Locate the cell with the specified text and output its [x, y] center coordinate. 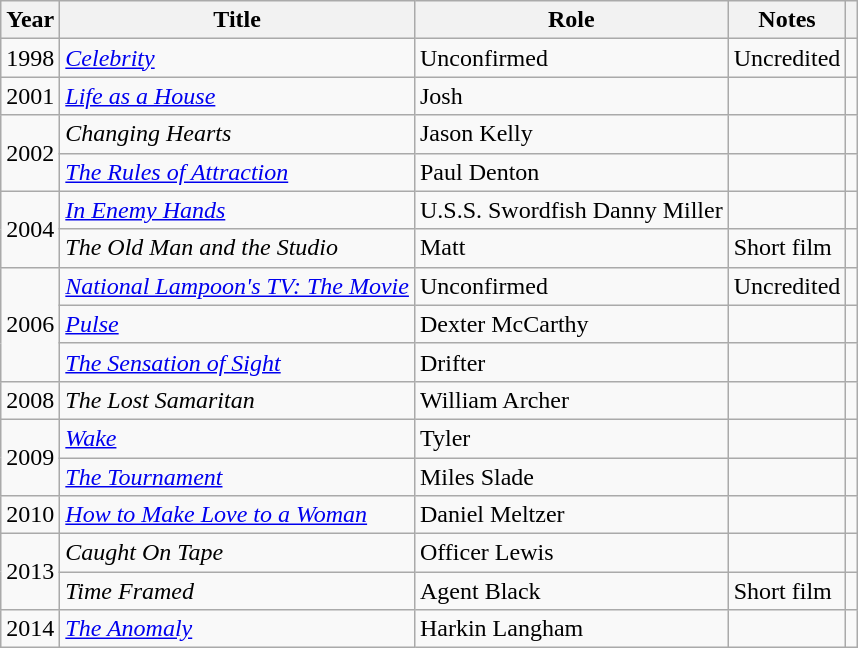
In Enemy Hands [238, 210]
Miles Slade [571, 477]
Daniel Meltzer [571, 515]
2004 [30, 229]
Life as a House [238, 96]
2013 [30, 572]
Harkin Langham [571, 629]
Notes [787, 20]
Pulse [238, 324]
Agent Black [571, 591]
2014 [30, 629]
The Sensation of Sight [238, 362]
Paul Denton [571, 172]
2010 [30, 515]
How to Make Love to a Woman [238, 515]
Time Framed [238, 591]
Year [30, 20]
National Lampoon's TV: The Movie [238, 286]
2008 [30, 400]
Officer Lewis [571, 553]
Caught On Tape [238, 553]
2006 [30, 324]
2002 [30, 153]
Tyler [571, 438]
Drifter [571, 362]
Wake [238, 438]
The Anomaly [238, 629]
Changing Hearts [238, 134]
William Archer [571, 400]
The Tournament [238, 477]
U.S.S. Swordfish Danny Miller [571, 210]
Title [238, 20]
The Lost Samaritan [238, 400]
1998 [30, 58]
The Old Man and the Studio [238, 248]
Dexter McCarthy [571, 324]
Jason Kelly [571, 134]
The Rules of Attraction [238, 172]
2001 [30, 96]
Role [571, 20]
2009 [30, 457]
Celebrity [238, 58]
Josh [571, 96]
Matt [571, 248]
